Scan for the cell matching the given text and deliver its [X, Y] coordinate at center. 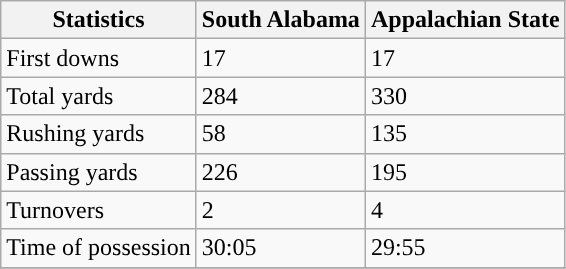
58 [280, 134]
Passing yards [99, 172]
2 [280, 210]
29:55 [465, 248]
195 [465, 172]
284 [280, 96]
Appalachian State [465, 20]
South Alabama [280, 20]
226 [280, 172]
Rushing yards [99, 134]
Turnovers [99, 210]
Total yards [99, 96]
4 [465, 210]
135 [465, 134]
Statistics [99, 20]
Time of possession [99, 248]
330 [465, 96]
30:05 [280, 248]
First downs [99, 58]
